Return (X, Y) of the center of cell containing provided text 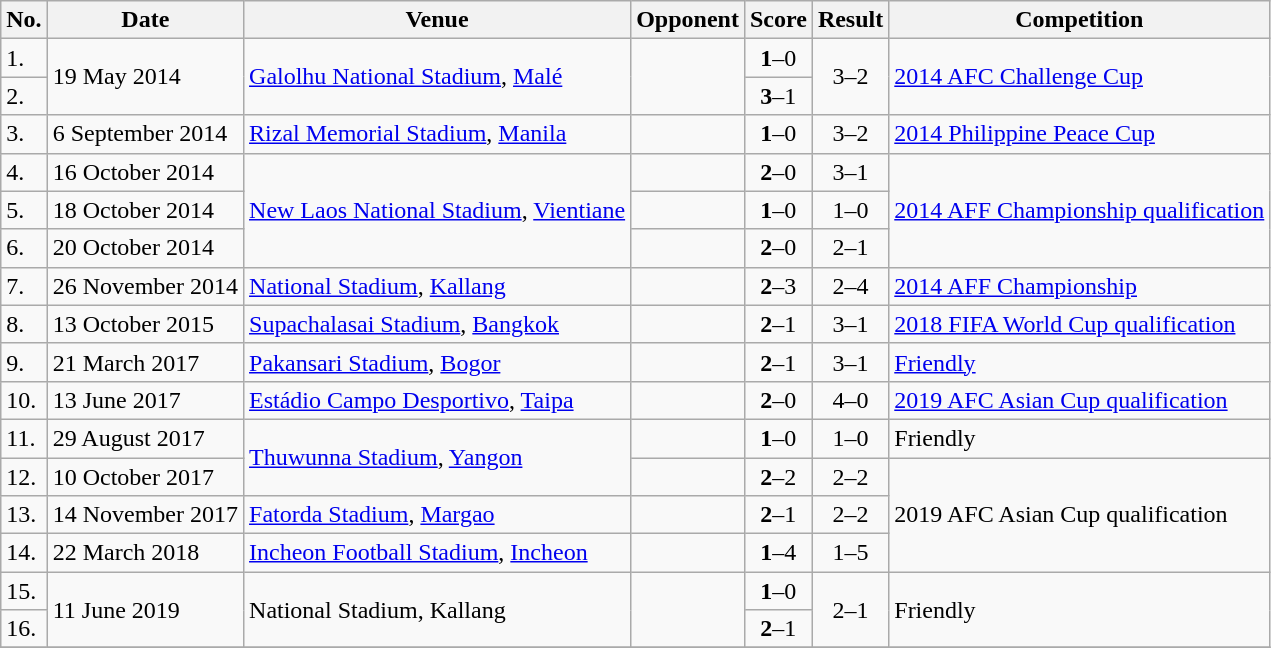
2014 AFF Championship qualification (1080, 210)
16. (24, 629)
21 March 2017 (145, 362)
11 June 2019 (145, 610)
1–4 (778, 553)
Incheon Football Stadium, Incheon (438, 553)
29 August 2017 (145, 438)
9. (24, 362)
2–3 (778, 286)
Competition (1080, 20)
Opponent (688, 20)
Thuwunna Stadium, Yangon (438, 457)
13. (24, 515)
2014 Philippine Peace Cup (1080, 134)
6. (24, 248)
8. (24, 324)
11. (24, 438)
14. (24, 553)
4–0 (850, 400)
12. (24, 477)
4. (24, 172)
Rizal Memorial Stadium, Manila (438, 134)
10 October 2017 (145, 477)
1. (24, 58)
Score (778, 20)
7. (24, 286)
2–4 (850, 286)
13 October 2015 (145, 324)
26 November 2014 (145, 286)
14 November 2017 (145, 515)
22 March 2018 (145, 553)
2. (24, 96)
Pakansari Stadium, Bogor (438, 362)
Estádio Campo Desportivo, Taipa (438, 400)
Fatorda Stadium, Margao (438, 515)
Result (850, 20)
2018 FIFA World Cup qualification (1080, 324)
19 May 2014 (145, 77)
Date (145, 20)
16 October 2014 (145, 172)
15. (24, 591)
Galolhu National Stadium, Malé (438, 77)
1–5 (850, 553)
10. (24, 400)
6 September 2014 (145, 134)
18 October 2014 (145, 210)
Venue (438, 20)
5. (24, 210)
20 October 2014 (145, 248)
3. (24, 134)
2014 AFF Championship (1080, 286)
13 June 2017 (145, 400)
2014 AFC Challenge Cup (1080, 77)
New Laos National Stadium, Vientiane (438, 210)
No. (24, 20)
Supachalasai Stadium, Bangkok (438, 324)
